Search for the cell housing the specified text and yield its [x, y] center coordinate. 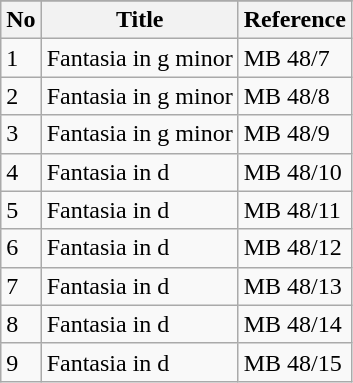
No [21, 20]
MB 48/7 [294, 58]
MB 48/15 [294, 362]
MB 48/14 [294, 324]
Reference [294, 20]
8 [21, 324]
MB 48/12 [294, 248]
1 [21, 58]
MB 48/11 [294, 210]
2 [21, 96]
Title [140, 20]
4 [21, 172]
5 [21, 210]
9 [21, 362]
3 [21, 134]
MB 48/13 [294, 286]
MB 48/9 [294, 134]
7 [21, 286]
MB 48/8 [294, 96]
MB 48/10 [294, 172]
6 [21, 248]
